Capture the cell that displays the provided text and extract its (X, Y) central coordinate. 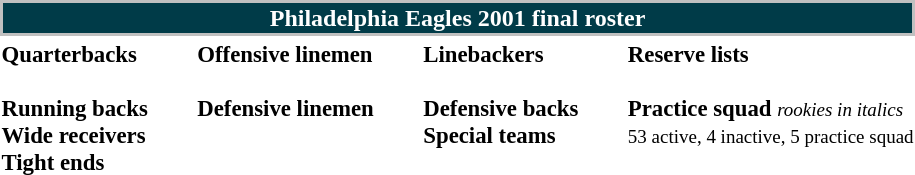
Philadelphia Eagles 2001 final roster (458, 18)
